Output the (x, y) coordinate of the center of the cell containing the given text.  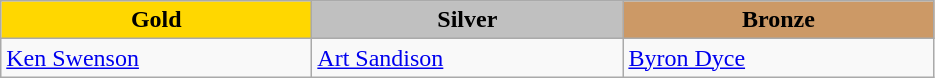
Byron Dyce (778, 58)
Art Sandison (468, 58)
Bronze (778, 20)
Gold (156, 20)
Silver (468, 20)
Ken Swenson (156, 58)
